Scan for the cell matching the given text and deliver its [X, Y] coordinate at center. 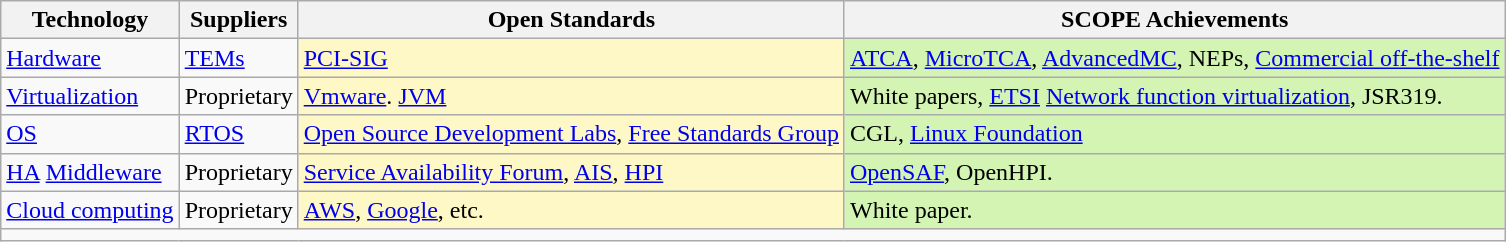
ATCA, MicroTCA, AdvancedMC, NEPs, Commercial off-the-shelf [1174, 58]
Suppliers [238, 20]
SCOPE Achievements [1174, 20]
PCI-SIG [571, 58]
Virtualization [90, 96]
Open Source Development Labs, Free Standards Group [571, 134]
AWS, Google, etc. [571, 210]
White papers, ETSI Network function virtualization, JSR319. [1174, 96]
TEMs [238, 58]
Hardware [90, 58]
Open Standards [571, 20]
Technology [90, 20]
HA Middleware [90, 172]
Service Availability Forum, AIS, HPI [571, 172]
CGL, Linux Foundation [1174, 134]
Cloud computing [90, 210]
White paper. [1174, 210]
RTOS [238, 134]
OpenSAF, OpenHPI. [1174, 172]
Vmware. JVM [571, 96]
OS [90, 134]
